Search for the cell housing the specified text and yield its [X, Y] center coordinate. 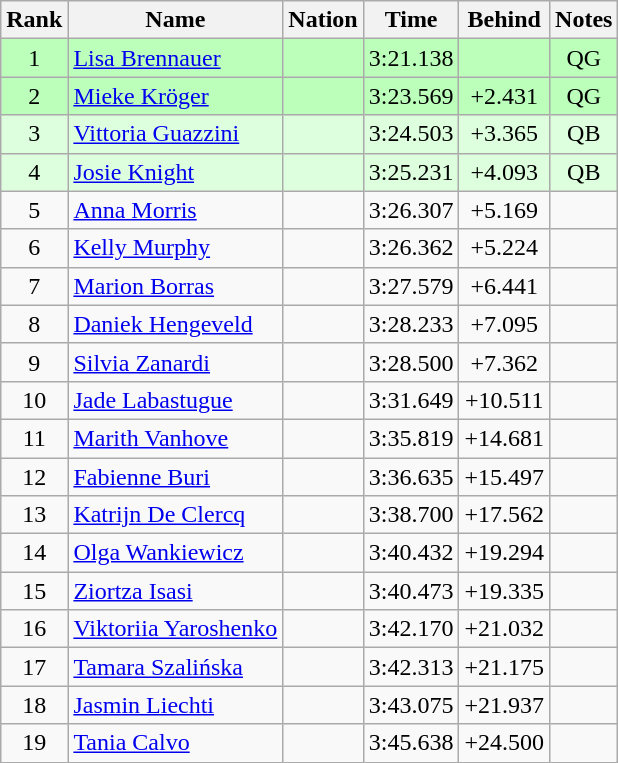
Time [411, 20]
4 [34, 172]
3 [34, 134]
+5.169 [504, 210]
13 [34, 515]
Olga Wankiewicz [176, 553]
2 [34, 96]
3:28.500 [411, 362]
3:35.819 [411, 438]
Jasmin Liechti [176, 705]
+17.562 [504, 515]
3:25.231 [411, 172]
Vittoria Guazzini [176, 134]
+10.511 [504, 400]
+21.032 [504, 629]
9 [34, 362]
Anna Morris [176, 210]
18 [34, 705]
Notes [584, 20]
+7.362 [504, 362]
Nation [323, 20]
+21.937 [504, 705]
Viktoriia Yaroshenko [176, 629]
+5.224 [504, 248]
3:40.432 [411, 553]
Marion Borras [176, 286]
7 [34, 286]
Name [176, 20]
3:36.635 [411, 477]
Behind [504, 20]
Katrijn De Clercq [176, 515]
1 [34, 58]
+15.497 [504, 477]
Mieke Kröger [176, 96]
3:27.579 [411, 286]
3:43.075 [411, 705]
+4.093 [504, 172]
10 [34, 400]
Fabienne Buri [176, 477]
3:31.649 [411, 400]
19 [34, 743]
16 [34, 629]
3:28.233 [411, 324]
Tamara Szalińska [176, 667]
+3.365 [504, 134]
3:38.700 [411, 515]
Daniek Hengeveld [176, 324]
+2.431 [504, 96]
3:42.313 [411, 667]
Ziortza Isasi [176, 591]
3:42.170 [411, 629]
3:26.362 [411, 248]
3:26.307 [411, 210]
3:21.138 [411, 58]
+21.175 [504, 667]
Rank [34, 20]
3:24.503 [411, 134]
+19.294 [504, 553]
3:23.569 [411, 96]
6 [34, 248]
Lisa Brennauer [176, 58]
12 [34, 477]
17 [34, 667]
+14.681 [504, 438]
3:45.638 [411, 743]
3:40.473 [411, 591]
11 [34, 438]
Kelly Murphy [176, 248]
+7.095 [504, 324]
14 [34, 553]
8 [34, 324]
5 [34, 210]
+6.441 [504, 286]
Josie Knight [176, 172]
Marith Vanhove [176, 438]
15 [34, 591]
Silvia Zanardi [176, 362]
Jade Labastugue [176, 400]
+24.500 [504, 743]
+19.335 [504, 591]
Tania Calvo [176, 743]
